Find where the given text appears and provide that cell's center as (x, y) coordinate. 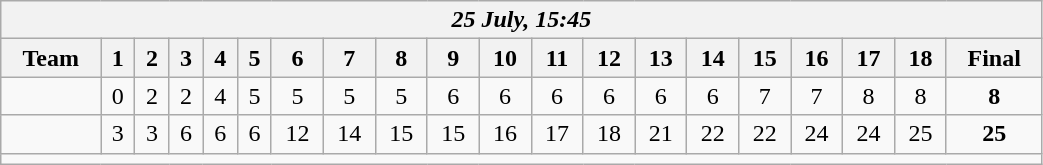
25 July, 15:45 (522, 20)
Final (994, 58)
0 (118, 96)
10 (505, 58)
9 (453, 58)
13 (661, 58)
21 (661, 134)
1 (118, 58)
11 (557, 58)
Team (51, 58)
